For the text-containing cell, return its midpoint in (x, y) coordinate format. 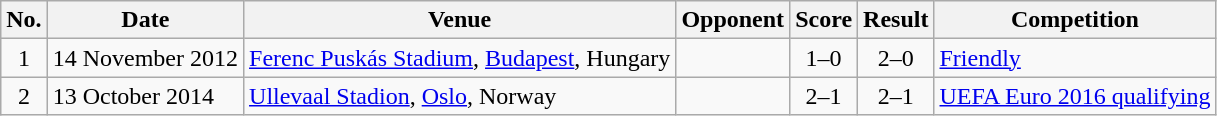
13 October 2014 (145, 96)
1–0 (824, 58)
Competition (1075, 20)
14 November 2012 (145, 58)
2–0 (896, 58)
UEFA Euro 2016 qualifying (1075, 96)
Friendly (1075, 58)
Opponent (733, 20)
Date (145, 20)
2 (24, 96)
Ullevaal Stadion, Oslo, Norway (460, 96)
1 (24, 58)
Score (824, 20)
Venue (460, 20)
Result (896, 20)
Ferenc Puskás Stadium, Budapest, Hungary (460, 58)
No. (24, 20)
